Provide the (x, y) coordinate of the cell's center where the given text is located.  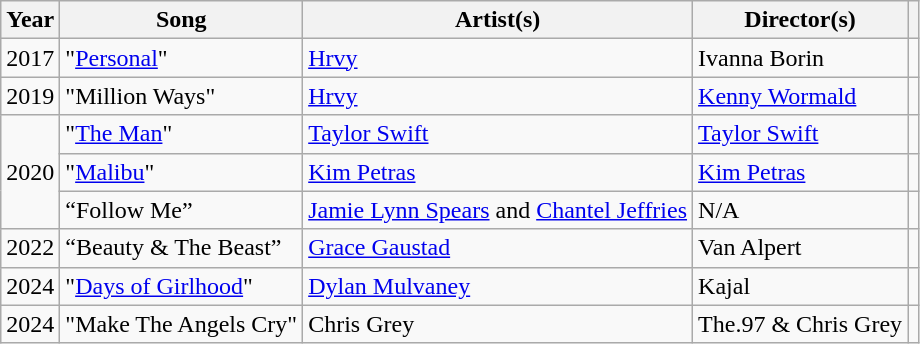
Dylan Mulvaney (498, 286)
Kenny Wormald (800, 96)
Artist(s) (498, 20)
Van Alpert (800, 248)
2020 (30, 172)
Ivanna Borin (800, 58)
Chris Grey (498, 324)
2022 (30, 248)
2017 (30, 58)
Director(s) (800, 20)
"Make The Angels Cry" (182, 324)
Year (30, 20)
"Million Ways" (182, 96)
Jamie Lynn Spears and Chantel Jeffries (498, 210)
"Malibu" (182, 172)
"The Man" (182, 134)
The.97 & Chris Grey (800, 324)
“Beauty & The Beast” (182, 248)
Grace Gaustad (498, 248)
N/A (800, 210)
"Personal" (182, 58)
"Days of Girlhood" (182, 286)
“Follow Me” (182, 210)
Song (182, 20)
Kajal (800, 286)
2019 (30, 96)
